Determine the (X, Y) coordinate at the center of the cell enclosing the given text.  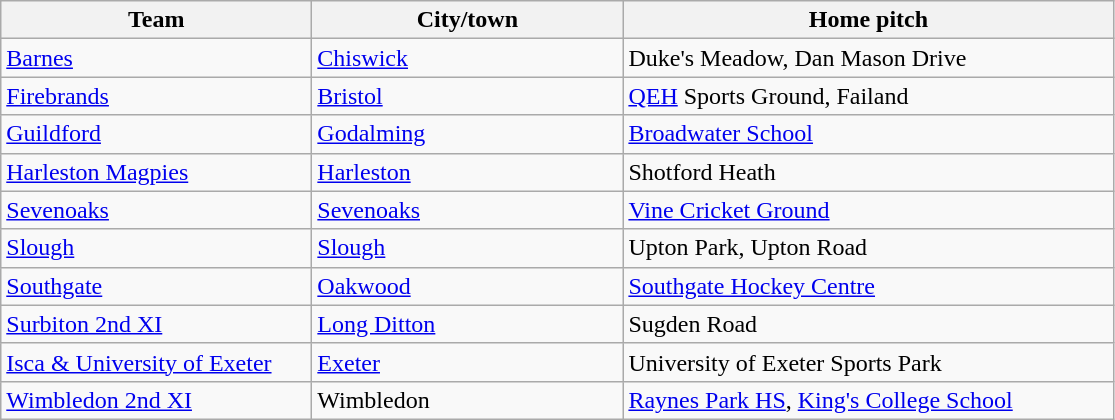
University of Exeter Sports Park (868, 362)
Upton Park, Upton Road (868, 248)
Exeter (468, 362)
Godalming (468, 134)
Home pitch (868, 20)
Raynes Park HS, King's College School (868, 400)
Bristol (468, 96)
Barnes (156, 58)
Vine Cricket Ground (868, 210)
Team (156, 20)
QEH Sports Ground, Failand (868, 96)
Surbiton 2nd XI (156, 324)
Chiswick (468, 58)
Isca & University of Exeter (156, 362)
Shotford Heath (868, 172)
Guildford (156, 134)
City/town (468, 20)
Broadwater School (868, 134)
Long Ditton (468, 324)
Southgate (156, 286)
Harleston Magpies (156, 172)
Wimbledon (468, 400)
Sugden Road (868, 324)
Harleston (468, 172)
Southgate Hockey Centre (868, 286)
Duke's Meadow, Dan Mason Drive (868, 58)
Oakwood (468, 286)
Firebrands (156, 96)
Wimbledon 2nd XI (156, 400)
